From the cell containing the given text, extract its center point as (x, y) coordinate. 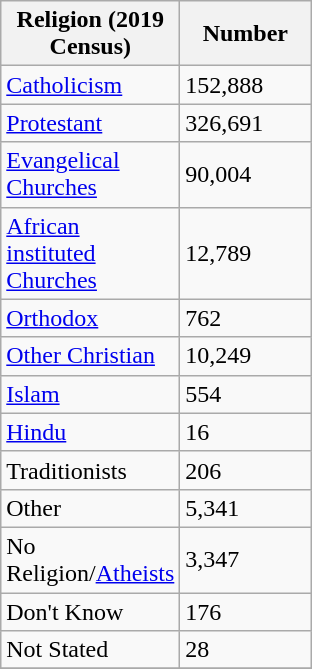
5,341 (246, 508)
176 (246, 611)
Islam (90, 394)
152,888 (246, 85)
No Religion/Atheists (90, 560)
206 (246, 470)
90,004 (246, 174)
12,789 (246, 253)
Other Christian (90, 356)
Catholicism (90, 85)
Religion (2019 Census) (90, 34)
16 (246, 432)
Not Stated (90, 650)
Other (90, 508)
28 (246, 650)
Hindu (90, 432)
Number (246, 34)
326,691 (246, 123)
Don't Know (90, 611)
762 (246, 318)
Traditionists (90, 470)
Evangelical Churches (90, 174)
3,347 (246, 560)
African instituted Churches (90, 253)
554 (246, 394)
10,249 (246, 356)
Protestant (90, 123)
Orthodox (90, 318)
